Detect which cell encompasses the target text, then output its [X, Y] center coordinate. 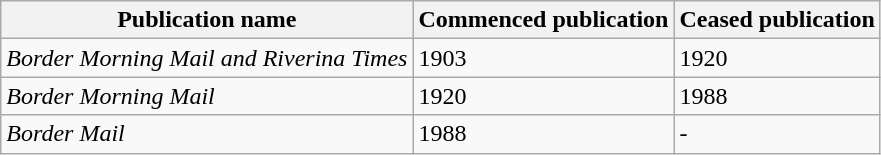
Ceased publication [777, 20]
Border Morning Mail [207, 96]
1903 [544, 58]
- [777, 134]
Publication name [207, 20]
Border Mail [207, 134]
Border Morning Mail and Riverina Times [207, 58]
Commenced publication [544, 20]
